Locate the cell with the specified text and output its (x, y) center coordinate. 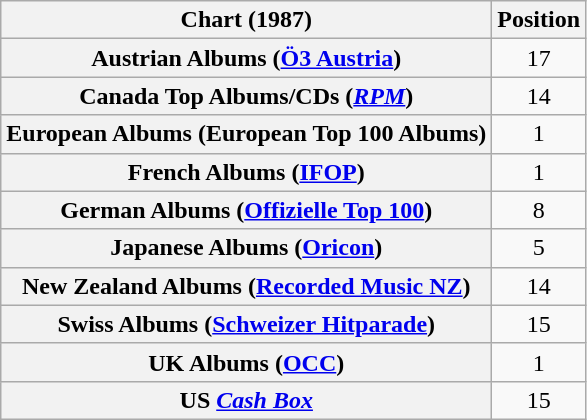
UK Albums (OCC) (246, 362)
German Albums (Offizielle Top 100) (246, 210)
Austrian Albums (Ö3 Austria) (246, 58)
Canada Top Albums/CDs (RPM) (246, 96)
17 (539, 58)
Position (539, 20)
New Zealand Albums (Recorded Music NZ) (246, 286)
Chart (1987) (246, 20)
European Albums (European Top 100 Albums) (246, 134)
5 (539, 248)
French Albums (IFOP) (246, 172)
Swiss Albums (Schweizer Hitparade) (246, 324)
8 (539, 210)
US Cash Box (246, 400)
Japanese Albums (Oricon) (246, 248)
